Extract the (X, Y) coordinate from the center of the cell holding the provided text.  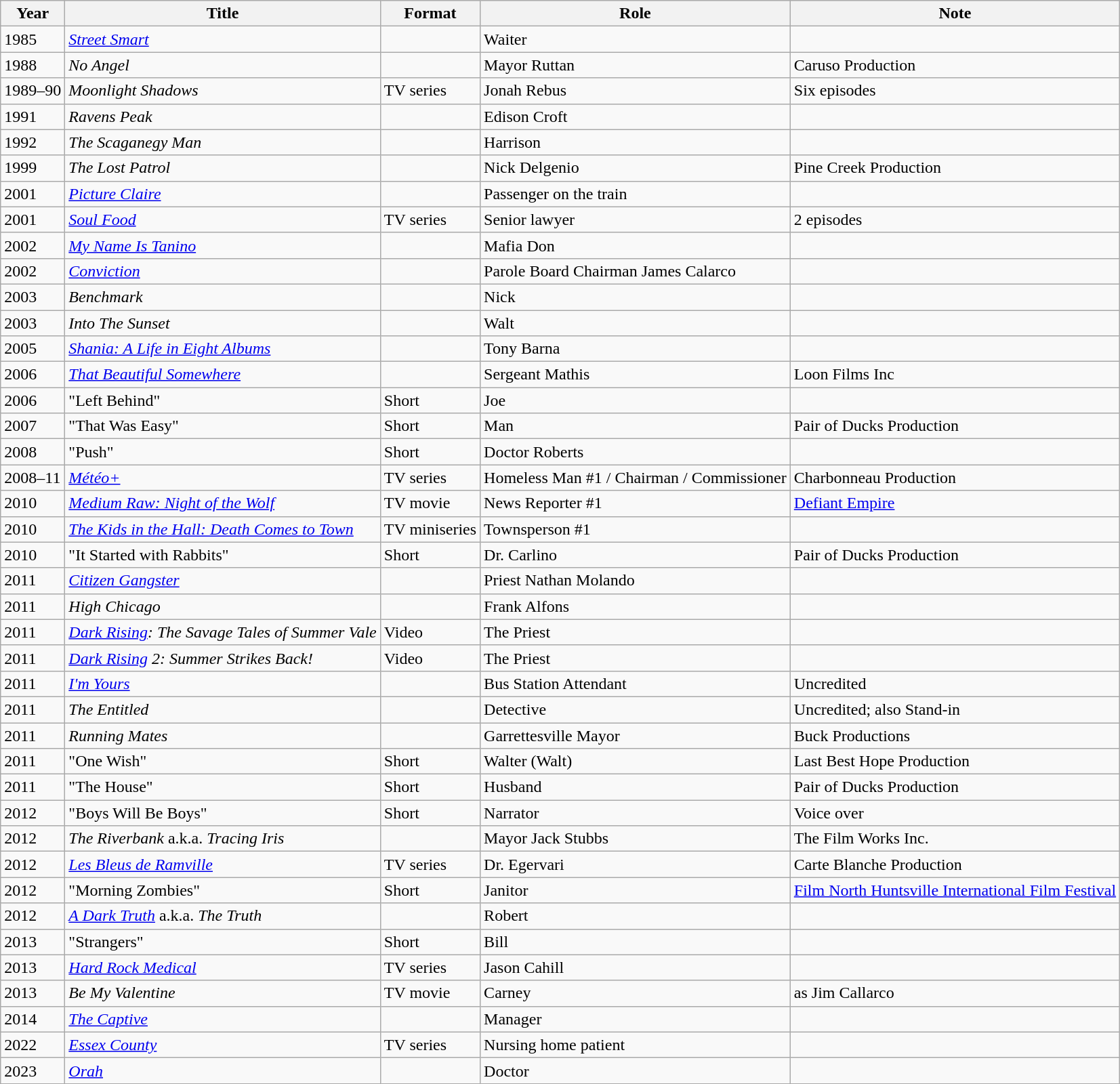
1988 (33, 65)
Senior lawyer (636, 220)
The Entitled (222, 709)
"Strangers" (222, 942)
Bus Station Attendant (636, 684)
Into The Sunset (222, 323)
Running Mates (222, 735)
Medium Raw: Night of the Wolf (222, 503)
Joe (636, 400)
"Morning Zombies" (222, 890)
Mafia Don (636, 245)
2022 (33, 1045)
Last Best Hope Production (955, 762)
"Push" (222, 452)
Six episodes (955, 91)
"Boys Will Be Boys" (222, 813)
Format (430, 14)
Les Bleus de Ramville (222, 864)
1985 (33, 39)
1999 (33, 168)
as Jim Callarco (955, 993)
Dr. Carlino (636, 555)
Homeless Man #1 / Chairman / Commissioner (636, 478)
Carte Blanche Production (955, 864)
Essex County (222, 1045)
Citizen Gangster (222, 581)
Garrettesville Mayor (636, 735)
Dr. Egervari (636, 864)
Caruso Production (955, 65)
News Reporter #1 (636, 503)
2008 (33, 452)
Film North Huntsville International Film Festival (955, 890)
Note (955, 14)
Title (222, 14)
Man (636, 426)
Météo+ (222, 478)
2008–11 (33, 478)
Soul Food (222, 220)
Manager (636, 1019)
Frank Alfons (636, 606)
Bill (636, 942)
Role (636, 14)
Dark Rising: The Savage Tales of Summer Vale (222, 632)
1992 (33, 142)
TV miniseries (430, 529)
Jonah Rebus (636, 91)
Moonlight Shadows (222, 91)
Loon Films Inc (955, 375)
Conviction (222, 271)
Nick Delgenio (636, 168)
Mayor Jack Stubbs (636, 839)
Harrison (636, 142)
"The House" (222, 787)
Shania: A Life in Eight Albums (222, 349)
Picture Claire (222, 194)
Voice over (955, 813)
Tony Barna (636, 349)
The Kids in the Hall: Death Comes to Town (222, 529)
Sergeant Mathis (636, 375)
Dark Rising 2: Summer Strikes Back! (222, 658)
2023 (33, 1070)
"Left Behind" (222, 400)
1989–90 (33, 91)
Year (33, 14)
2 episodes (955, 220)
The Riverbank a.k.a. Tracing Iris (222, 839)
Street Smart (222, 39)
Walt (636, 323)
2005 (33, 349)
My Name Is Tanino (222, 245)
Be My Valentine (222, 993)
Husband (636, 787)
Townsperson #1 (636, 529)
Buck Productions (955, 735)
Mayor Ruttan (636, 65)
Benchmark (222, 297)
Pine Creek Production (955, 168)
Ravens Peak (222, 117)
Hard Rock Medical (222, 967)
The Film Works Inc. (955, 839)
Uncredited; also Stand-in (955, 709)
2007 (33, 426)
Robert (636, 916)
Jason Cahill (636, 967)
Orah (222, 1070)
I'm Yours (222, 684)
A Dark Truth a.k.a. The Truth (222, 916)
Janitor (636, 890)
That Beautiful Somewhere (222, 375)
Walter (Walt) (636, 762)
Doctor Roberts (636, 452)
Edison Croft (636, 117)
Uncredited (955, 684)
Carney (636, 993)
The Captive (222, 1019)
The Scaganegy Man (222, 142)
Nick (636, 297)
Waiter (636, 39)
Charbonneau Production (955, 478)
Priest Nathan Molando (636, 581)
The Lost Patrol (222, 168)
"That Was Easy" (222, 426)
Narrator (636, 813)
Defiant Empire (955, 503)
"One Wish" (222, 762)
"It Started with Rabbits" (222, 555)
High Chicago (222, 606)
No Angel (222, 65)
1991 (33, 117)
Passenger on the train (636, 194)
Nursing home patient (636, 1045)
Detective (636, 709)
2014 (33, 1019)
Doctor (636, 1070)
Parole Board Chairman James Calarco (636, 271)
